Detect which cell encompasses the target text, then output its [x, y] center coordinate. 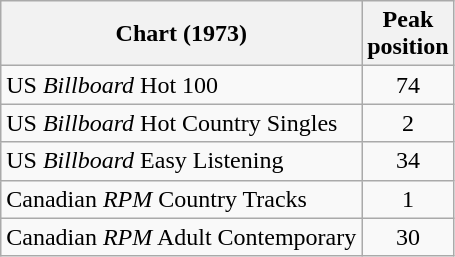
30 [408, 237]
US Billboard Hot 100 [182, 85]
Canadian RPM Adult Contemporary [182, 237]
US Billboard Easy Listening [182, 161]
34 [408, 161]
74 [408, 85]
US Billboard Hot Country Singles [182, 123]
Peakposition [408, 34]
Chart (1973) [182, 34]
Canadian RPM Country Tracks [182, 199]
2 [408, 123]
1 [408, 199]
